Extract the (X, Y) coordinate from the center of the cell holding the provided text.  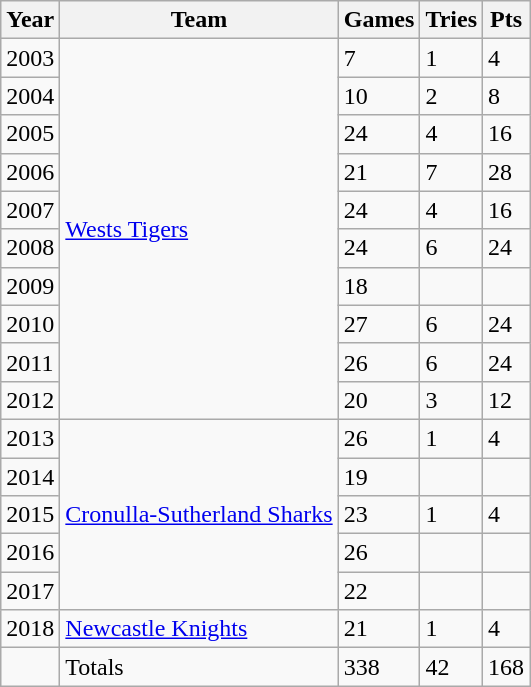
338 (379, 667)
2017 (30, 591)
2015 (30, 515)
Pts (506, 20)
27 (379, 324)
2005 (30, 134)
2018 (30, 629)
22 (379, 591)
2012 (30, 400)
Wests Tigers (199, 230)
2008 (30, 248)
Newcastle Knights (199, 629)
168 (506, 667)
20 (379, 400)
2004 (30, 96)
2009 (30, 286)
Team (199, 20)
Tries (452, 20)
2011 (30, 362)
42 (452, 667)
2014 (30, 477)
Year (30, 20)
Games (379, 20)
12 (506, 400)
2016 (30, 553)
28 (506, 172)
2010 (30, 324)
2013 (30, 438)
10 (379, 96)
23 (379, 515)
2006 (30, 172)
3 (452, 400)
2007 (30, 210)
8 (506, 96)
2003 (30, 58)
2 (452, 96)
Totals (199, 667)
18 (379, 286)
Cronulla-Sutherland Sharks (199, 514)
19 (379, 477)
